Return the [x, y] coordinate for the center point of the cell that contains the specified text.  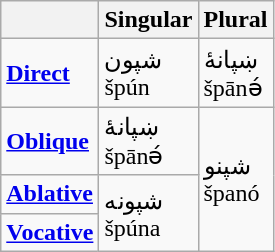
Oblique [50, 141]
Ablative [50, 194]
شپونهšpúna [148, 213]
Plural [236, 20]
شپنوšpanó [236, 179]
شپونšpún [148, 73]
Vocative [50, 232]
Singular [148, 20]
Direct [50, 73]
